From the cell containing the given text, extract its center point as (x, y) coordinate. 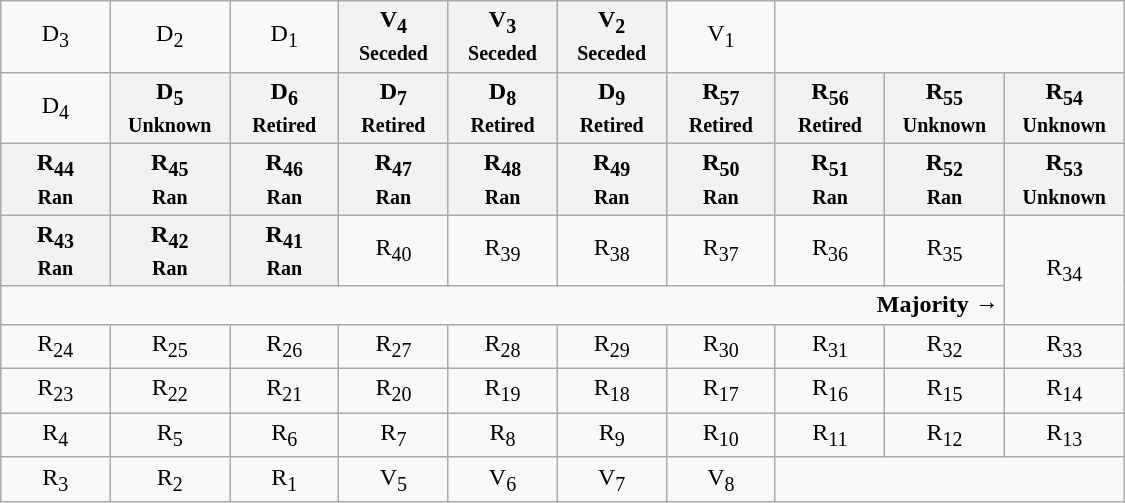
R26 (284, 346)
D3 (56, 36)
R43Ran (56, 250)
R7 (394, 435)
R2 (170, 479)
R44Ran (56, 178)
R13 (1064, 435)
V3Seceded (502, 36)
R9 (612, 435)
R33 (1064, 346)
R15 (945, 391)
R50Ran (720, 178)
R40 (394, 250)
R10 (720, 435)
R27 (394, 346)
R31 (830, 346)
D4 (56, 108)
R23 (56, 391)
R47Ran (394, 178)
R28 (502, 346)
V6 (502, 479)
R14 (1064, 391)
V7 (612, 479)
R57Retired (720, 108)
R16 (830, 391)
D1 (284, 36)
V8 (720, 479)
R32 (945, 346)
R21 (284, 391)
R24 (56, 346)
R5 (170, 435)
D2 (170, 36)
R36 (830, 250)
D9Retired (612, 108)
R18 (612, 391)
R53Unknown (1064, 178)
V5 (394, 479)
R55Unknown (945, 108)
R48Ran (502, 178)
R3 (56, 479)
R6 (284, 435)
R20 (394, 391)
R45Ran (170, 178)
V2Seceded (612, 36)
R35 (945, 250)
R38 (612, 250)
R17 (720, 391)
R34 (1064, 270)
R8 (502, 435)
R22 (170, 391)
R42Ran (170, 250)
R41Ran (284, 250)
D6Retired (284, 108)
R56Retired (830, 108)
R4 (56, 435)
R39 (502, 250)
R29 (612, 346)
Majority → (503, 305)
R25 (170, 346)
R11 (830, 435)
D7Retired (394, 108)
R54Unknown (1064, 108)
R12 (945, 435)
R51Ran (830, 178)
D5Unknown (170, 108)
V4Seceded (394, 36)
D8Retired (502, 108)
R49Ran (612, 178)
R46Ran (284, 178)
R1 (284, 479)
R19 (502, 391)
V1 (720, 36)
R52Ran (945, 178)
R37 (720, 250)
R30 (720, 346)
